Return the [X, Y] coordinate for the center point of the cell that contains the specified text.  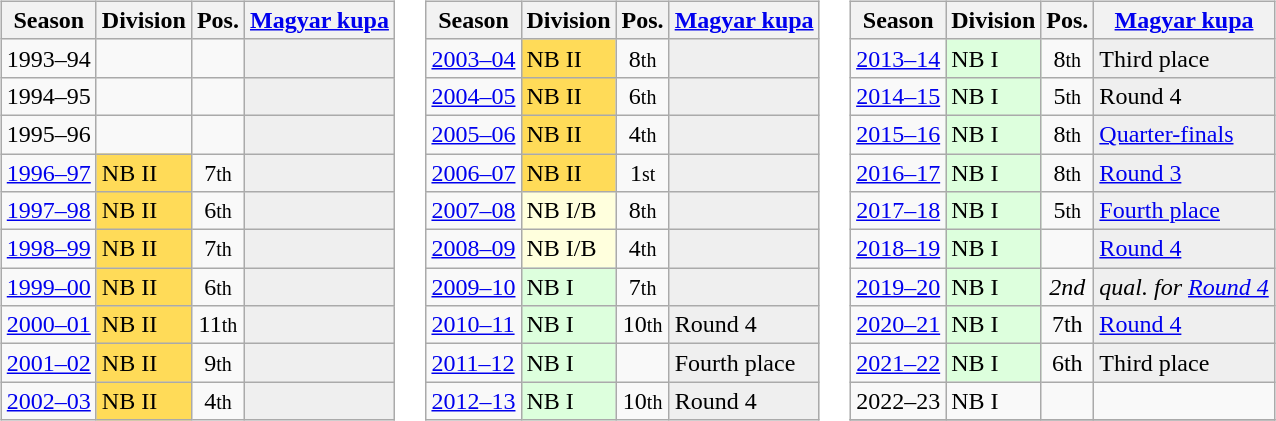
2016–17 [898, 173]
2020–21 [898, 325]
1998–99 [48, 249]
2013–14 [898, 58]
Round 3 [1184, 173]
1996–97 [48, 173]
2004–05 [474, 96]
11th [218, 325]
2003–04 [474, 58]
2006–07 [474, 173]
1993–94 [48, 58]
2010–11 [474, 325]
2001–02 [48, 363]
Quarter-finals [1184, 134]
2002–03 [48, 401]
1994–95 [48, 96]
2008–09 [474, 249]
2000–01 [48, 325]
qual. for Round 4 [1184, 287]
2012–13 [474, 401]
1999–00 [48, 287]
2009–10 [474, 287]
2011–12 [474, 363]
1997–98 [48, 211]
2022–23 [898, 401]
2017–18 [898, 211]
2014–15 [898, 96]
2018–19 [898, 249]
2019–20 [898, 287]
2005–06 [474, 134]
1995–96 [48, 134]
2015–16 [898, 134]
2007–08 [474, 211]
2nd [1068, 287]
1st [642, 173]
9th [218, 363]
2021–22 [898, 363]
